Pinpoint the cell where the given text exists, returning its (X, Y) midpoint coordinate. 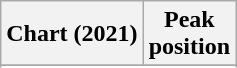
Peakposition (189, 34)
Chart (2021) (72, 34)
